Provide the (X, Y) coordinate of the cell's center where the given text is located.  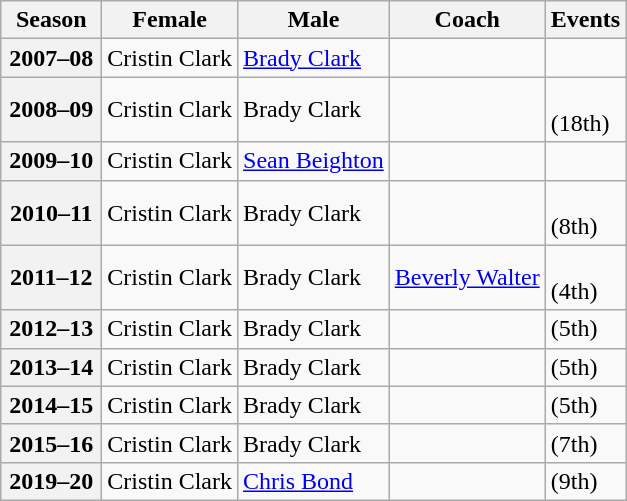
Sean Beighton (314, 161)
Chris Bond (314, 481)
2008–09 (52, 110)
(7th) (585, 443)
Events (585, 20)
(8th) (585, 212)
2013–14 (52, 367)
2007–08 (52, 58)
(9th) (585, 481)
Female (170, 20)
2014–15 (52, 405)
2011–12 (52, 278)
2015–16 (52, 443)
Male (314, 20)
(4th) (585, 278)
2019–20 (52, 481)
(18th) (585, 110)
Season (52, 20)
Beverly Walter (467, 278)
2009–10 (52, 161)
2010–11 (52, 212)
Coach (467, 20)
2012–13 (52, 329)
